Find where the given text appears and provide that cell's center as [x, y] coordinate. 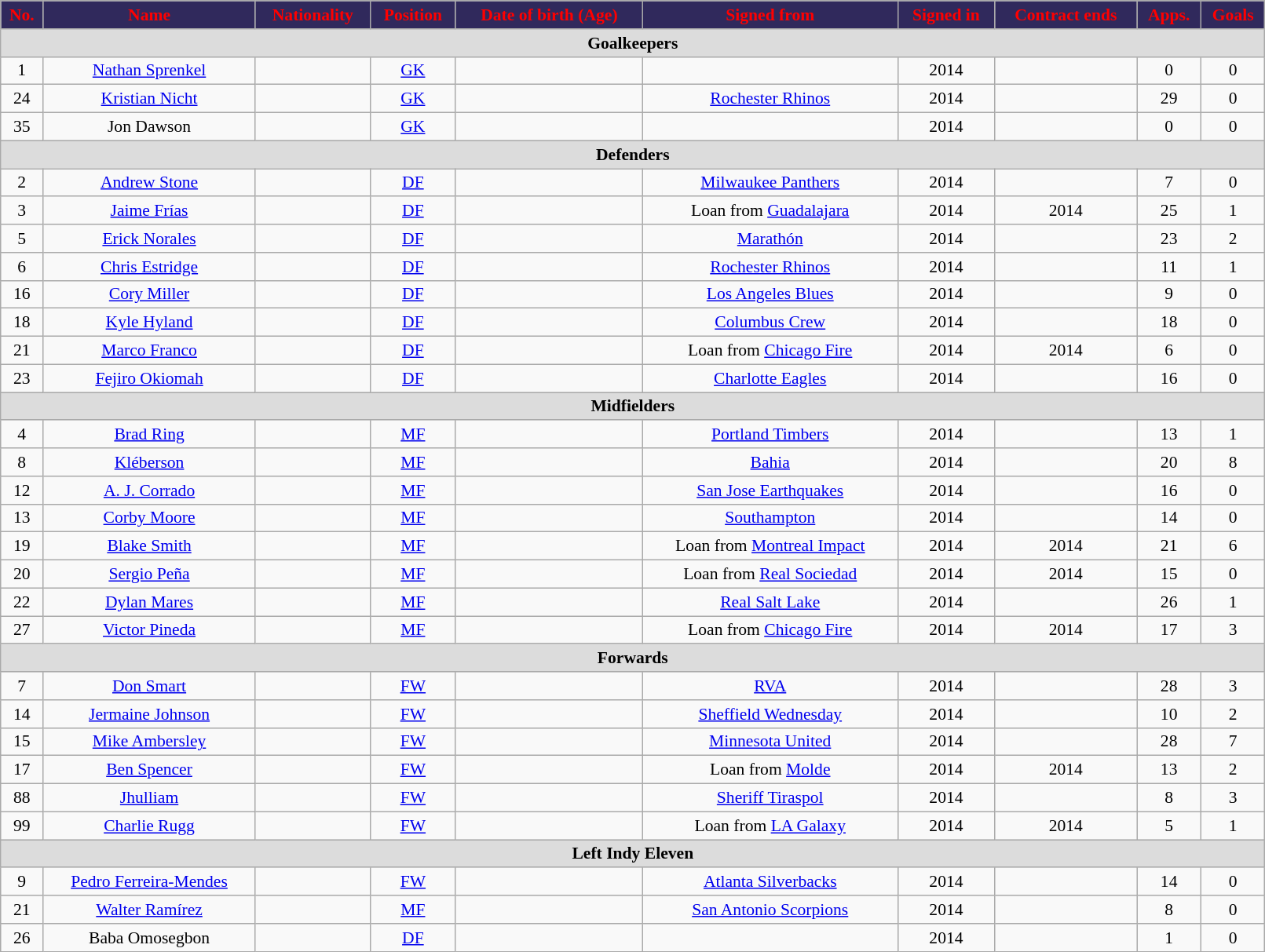
Signed in [946, 15]
Jon Dawson [149, 127]
Don Smart [149, 686]
10 [1169, 714]
Baba Omosegbon [149, 938]
Apps. [1169, 15]
Bahia [770, 462]
29 [1169, 99]
11 [1169, 267]
Chris Estridge [149, 267]
Los Angeles Blues [770, 294]
4 [22, 435]
88 [22, 798]
A. J. Corrado [149, 491]
19 [22, 546]
Defenders [633, 155]
Left Indy Eleven [633, 854]
Kyle Hyland [149, 323]
Loan from Real Sociedad [770, 574]
Victor Pineda [149, 630]
35 [22, 127]
Minnesota United [770, 742]
Erick Norales [149, 239]
Andrew Stone [149, 183]
Contract ends [1066, 15]
Corby Moore [149, 518]
Pedro Ferreira-Mendes [149, 882]
Walter Ramírez [149, 910]
Southampton [770, 518]
Jaime Frías [149, 211]
Marathón [770, 239]
Loan from LA Galaxy [770, 826]
Goals [1233, 15]
Ben Spencer [149, 770]
Real Salt Lake [770, 602]
Kristian Nicht [149, 99]
Fejiro Okiomah [149, 378]
Kléberson [149, 462]
Name [149, 15]
Jhulliam [149, 798]
Mike Ambersley [149, 742]
22 [22, 602]
Goalkeepers [633, 43]
Dylan Mares [149, 602]
Cory Miller [149, 294]
Sergio Peña [149, 574]
San Jose Earthquakes [770, 491]
Loan from Guadalajara [770, 211]
Forwards [633, 658]
Sheffield Wednesday [770, 714]
Sheriff Tiraspol [770, 798]
Milwaukee Panthers [770, 183]
12 [22, 491]
Jermaine Johnson [149, 714]
Portland Timbers [770, 435]
Columbus Crew [770, 323]
27 [22, 630]
Charlotte Eagles [770, 378]
Nationality [313, 15]
Loan from Montreal Impact [770, 546]
99 [22, 826]
Position [413, 15]
Signed from [770, 15]
No. [22, 15]
Nathan Sprenkel [149, 71]
Date of birth (Age) [549, 15]
24 [22, 99]
RVA [770, 686]
San Antonio Scorpions [770, 910]
Midfielders [633, 407]
Atlanta Silverbacks [770, 882]
Blake Smith [149, 546]
Loan from Molde [770, 770]
Brad Ring [149, 435]
25 [1169, 211]
Charlie Rugg [149, 826]
Marco Franco [149, 351]
